Identify which cell holds the provided text, then report its [X, Y] central coordinate. 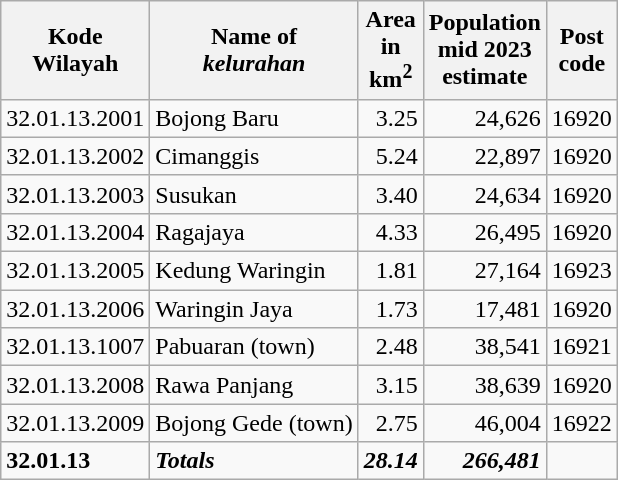
32.01.13.2006 [76, 309]
32.01.13.2005 [76, 271]
266,481 [484, 461]
28.14 [390, 461]
4.33 [390, 232]
32.01.13.2003 [76, 194]
26,495 [484, 232]
Totals [254, 461]
16921 [582, 347]
3.40 [390, 194]
1.73 [390, 309]
Kedung Waringin [254, 271]
Name of kelurahan [254, 50]
Susukan [254, 194]
3.15 [390, 385]
2.75 [390, 423]
2.48 [390, 347]
22,897 [484, 156]
Kode Wilayah [76, 50]
Post code [582, 50]
46,004 [484, 423]
1.81 [390, 271]
38,541 [484, 347]
32.01.13.2001 [76, 118]
16922 [582, 423]
Ragajaya [254, 232]
32.01.13.2009 [76, 423]
32.01.13 [76, 461]
Cimanggis [254, 156]
32.01.13.1007 [76, 347]
17,481 [484, 309]
16923 [582, 271]
Bojong Gede (town) [254, 423]
Waringin Jaya [254, 309]
Rawa Panjang [254, 385]
32.01.13.2008 [76, 385]
38,639 [484, 385]
27,164 [484, 271]
Populationmid 2023estimate [484, 50]
32.01.13.2002 [76, 156]
24,634 [484, 194]
Area in km2 [390, 50]
3.25 [390, 118]
24,626 [484, 118]
32.01.13.2004 [76, 232]
Bojong Baru [254, 118]
5.24 [390, 156]
Pabuaran (town) [254, 347]
